Scan for the cell matching the given text and deliver its (X, Y) coordinate at center. 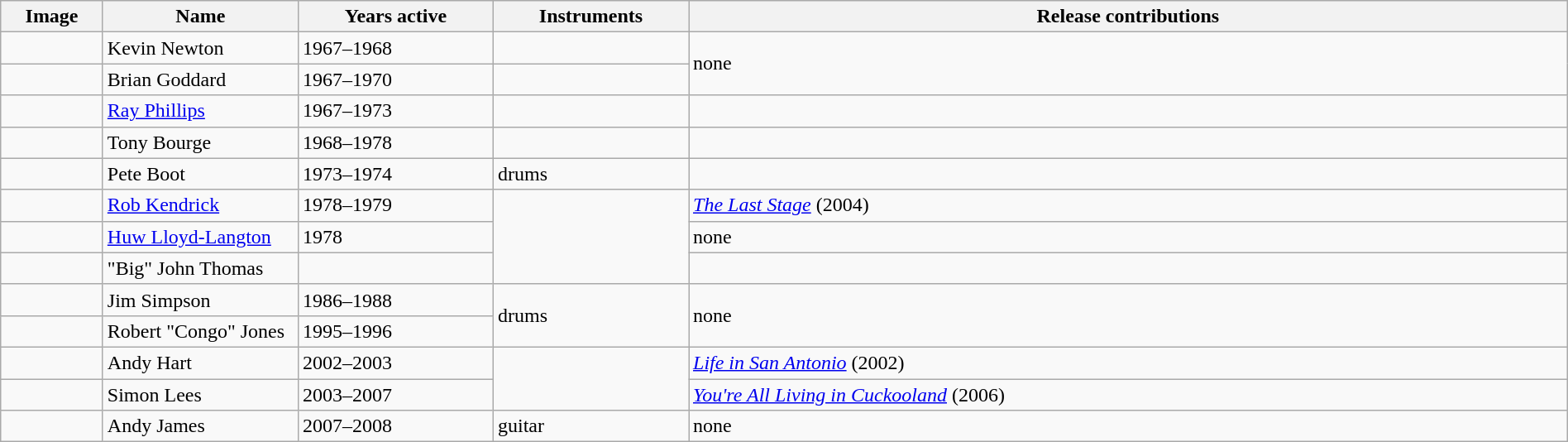
Kevin Newton (200, 48)
Brian Goddard (200, 79)
2007–2008 (395, 426)
Instruments (590, 17)
1978–1979 (395, 205)
Tony Bourge (200, 142)
2002–2003 (395, 363)
1973–1974 (395, 174)
Huw Lloyd-Langton (200, 237)
1995–1996 (395, 331)
Robert "Congo" Jones (200, 331)
Name (200, 17)
The Last Stage (2004) (1128, 205)
You're All Living in Cuckooland (2006) (1128, 395)
Rob Kendrick (200, 205)
Ray Phillips (200, 111)
1967–1970 (395, 79)
Pete Boot (200, 174)
1978 (395, 237)
Release contributions (1128, 17)
1968–1978 (395, 142)
Years active (395, 17)
Jim Simpson (200, 300)
Life in San Antonio (2002) (1128, 363)
Andy James (200, 426)
1986–1988 (395, 300)
Andy Hart (200, 363)
guitar (590, 426)
Simon Lees (200, 395)
2003–2007 (395, 395)
Image (52, 17)
1967–1968 (395, 48)
"Big" John Thomas (200, 268)
1967–1973 (395, 111)
